Find where the given text appears and provide that cell's center as [X, Y] coordinate. 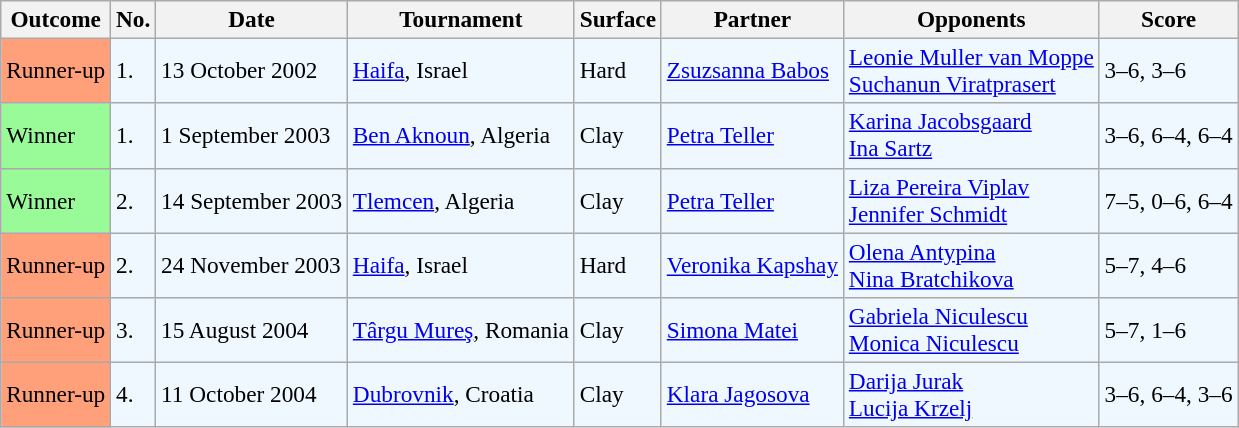
Gabriela Niculescu Monica Niculescu [971, 330]
13 October 2002 [252, 70]
3–6, 6–4, 6–4 [1168, 136]
Surface [618, 19]
Zsuzsanna Babos [752, 70]
Leonie Muller van Moppe Suchanun Viratprasert [971, 70]
15 August 2004 [252, 330]
Outcome [56, 19]
1 September 2003 [252, 136]
3. [134, 330]
No. [134, 19]
Klara Jagosova [752, 394]
Date [252, 19]
11 October 2004 [252, 394]
14 September 2003 [252, 200]
Tournament [460, 19]
Opponents [971, 19]
Târgu Mureş, Romania [460, 330]
3–6, 3–6 [1168, 70]
Darija Jurak Lucija Krzelj [971, 394]
Karina Jacobsgaard Ina Sartz [971, 136]
Olena Antypina Nina Bratchikova [971, 264]
Dubrovnik, Croatia [460, 394]
Liza Pereira Viplav Jennifer Schmidt [971, 200]
Ben Aknoun, Algeria [460, 136]
Tlemcen, Algeria [460, 200]
3–6, 6–4, 3–6 [1168, 394]
5–7, 4–6 [1168, 264]
4. [134, 394]
Veronika Kapshay [752, 264]
Partner [752, 19]
5–7, 1–6 [1168, 330]
24 November 2003 [252, 264]
7–5, 0–6, 6–4 [1168, 200]
Score [1168, 19]
Simona Matei [752, 330]
